Output the [X, Y] coordinate of the center of the cell containing the given text.  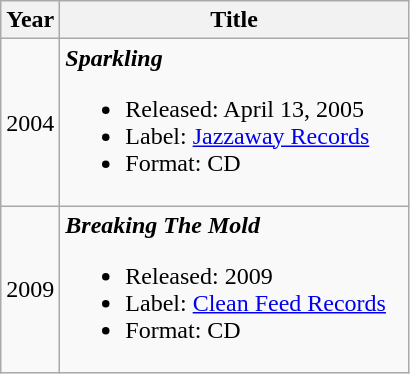
SparklingReleased: April 13, 2005Label: Jazzaway Records Format: CD [234, 122]
Title [234, 20]
Breaking The MoldReleased: 2009Label: Clean Feed Records Format: CD [234, 290]
Year [30, 20]
2004 [30, 122]
2009 [30, 290]
